Detect which cell encompasses the target text, then output its (X, Y) center coordinate. 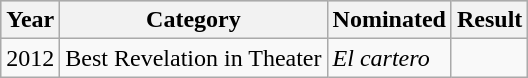
Result (489, 20)
El cartero (389, 58)
Nominated (389, 20)
Year (30, 20)
Best Revelation in Theater (194, 58)
2012 (30, 58)
Category (194, 20)
